Pinpoint the cell where the given text exists, returning its (x, y) midpoint coordinate. 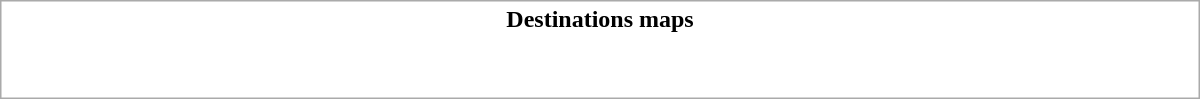
Destinations maps (600, 19)
